Provide the (x, y) coordinate of the cell's center where the given text is located.  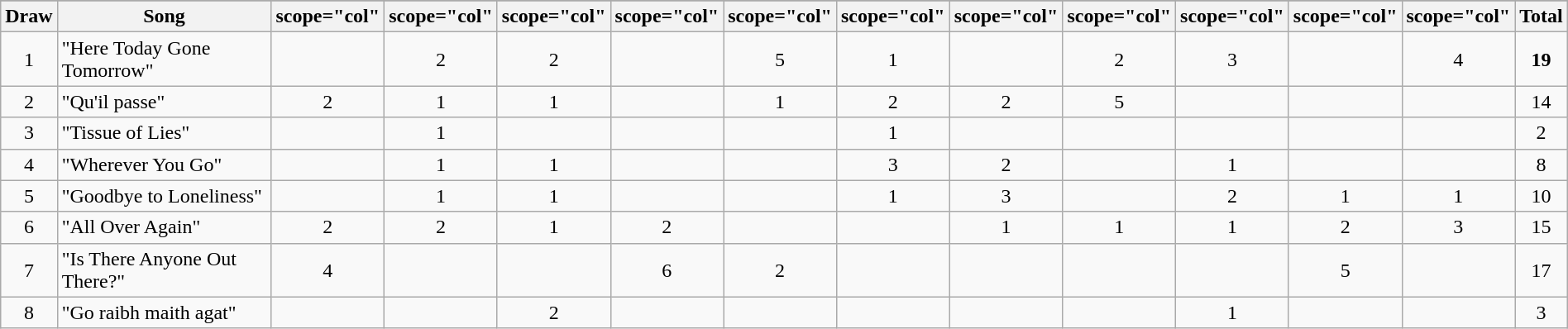
"Tissue of Lies" (164, 133)
19 (1542, 60)
"Here Today Gone Tomorrow" (164, 60)
10 (1542, 196)
"Go raibh maith agat" (164, 312)
14 (1542, 102)
"All Over Again" (164, 227)
Draw (29, 17)
15 (1542, 227)
Total (1542, 17)
"Is There Anyone Out There?" (164, 269)
7 (29, 269)
"Wherever You Go" (164, 164)
"Qu'il passe" (164, 102)
Song (164, 17)
"Goodbye to Loneliness" (164, 196)
17 (1542, 269)
